From the cell containing the given text, extract its center point as (X, Y) coordinate. 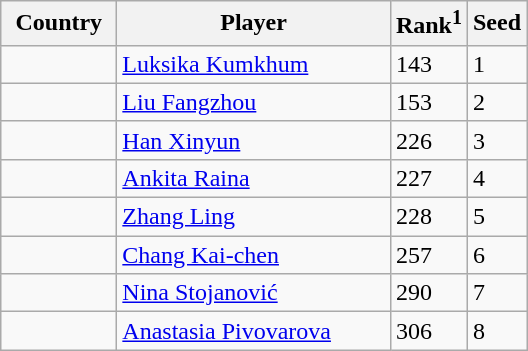
Rank1 (428, 24)
4 (496, 178)
Country (59, 24)
Anastasia Pivovarova (254, 331)
Luksika Kumkhum (254, 64)
7 (496, 293)
8 (496, 331)
1 (496, 64)
Han Xinyun (254, 140)
Nina Stojanović (254, 293)
5 (496, 217)
227 (428, 178)
Seed (496, 24)
228 (428, 217)
257 (428, 255)
Chang Kai-chen (254, 255)
Liu Fangzhou (254, 102)
Zhang Ling (254, 217)
306 (428, 331)
Ankita Raina (254, 178)
143 (428, 64)
Player (254, 24)
290 (428, 293)
2 (496, 102)
3 (496, 140)
153 (428, 102)
226 (428, 140)
6 (496, 255)
